Output the (X, Y) coordinate of the center of the cell containing the given text.  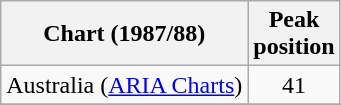
Australia (ARIA Charts) (124, 85)
Chart (1987/88) (124, 34)
41 (294, 85)
Peakposition (294, 34)
